Search for the cell housing the specified text and yield its [x, y] center coordinate. 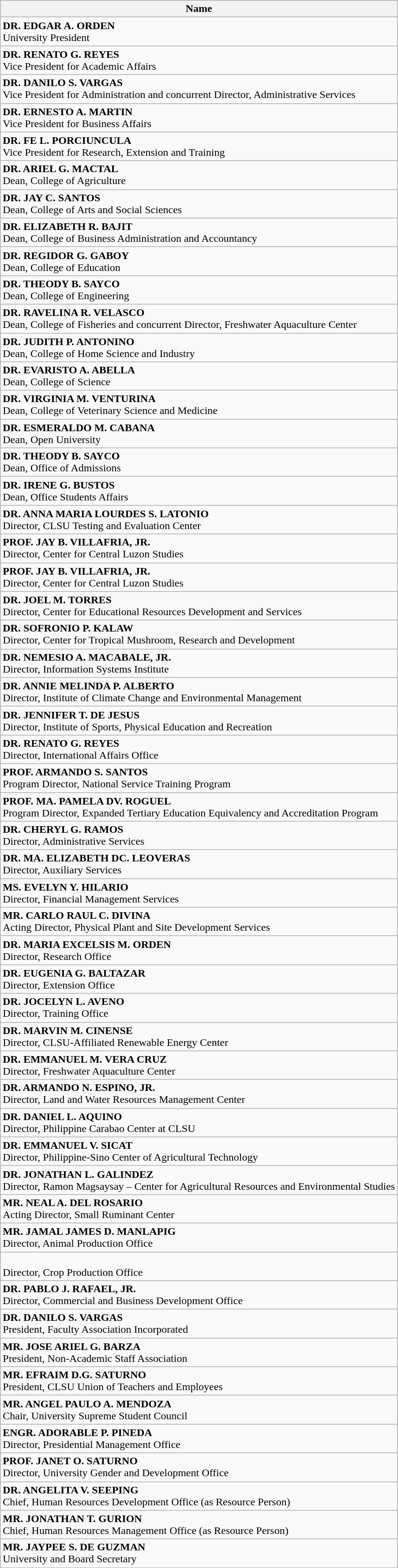
ENGR. ADORABLE P. PINEDADirector, Presidential Management Office [199, 1439]
MR. JAYPEE S. DE GUZMANUniversity and Board Secretary [199, 1553]
DR. DANIEL L. AQUINODirector, Philippine Carabao Center at CLSU [199, 1123]
DR. EVARISTO A. ABELLADean, College of Science [199, 376]
DR. CHERYL G. RAMOSDirector, Administrative Services [199, 836]
DR. THEODY B. SAYCODean, Office of Admissions [199, 463]
DR. ANGELITA V. SEEPINGChief, Human Resources Development Office (as Resource Person) [199, 1496]
DR. RAVELINA R. VELASCODean, College of Fisheries and concurrent Director, Freshwater Aquaculture Center [199, 319]
DR. MA. ELIZABETH DC. LEOVERASDirector, Auxiliary Services [199, 864]
DR. JOCELYN L. AVENODirector, Training Office [199, 1008]
PROF. ARMANDO S. SANTOSProgram Director, National Service Training Program [199, 778]
MR. ANGEL PAULO A. MENDOZAChair, University Supreme Student Council [199, 1410]
DR. EUGENIA G. BALTAZARDirector, Extension Office [199, 979]
PROF. JANET O. SATURNODirector, University Gender and Development Office [199, 1467]
DR. ANNA MARIA LOURDES S. LATONIODirector, CLSU Testing and Evaluation Center [199, 520]
DR. THEODY B. SAYCODean, College of Engineering [199, 290]
MR. JOSE ARIEL G. BARZAPresident, Non-Academic Staff Association [199, 1352]
DR. EDGAR A. ORDENUniversity President [199, 32]
DR. ARIEL G. MACTALDean, College of Agriculture [199, 175]
DR. ELIZABETH R. BAJITDean, College of Business Administration and Accountancy [199, 232]
DR. FE L. PORCIUNCULAVice President for Research, Extension and Training [199, 147]
DR. EMMANUEL M. VERA CRUZDirector, Freshwater Aquaculture Center [199, 1065]
MR. CARLO RAUL C. DIVINAActing Director, Physical Plant and Site Development Services [199, 921]
PROF. MA. PAMELA DV. ROGUELProgram Director, Expanded Tertiary Education Equivalency and Accreditation Program [199, 807]
MR. EFRAIM D.G. SATURNOPresident, CLSU Union of Teachers and Employees [199, 1381]
DR. JONATHAN L. GALINDEZDirector, Ramon Magsaysay – Center for Agricultural Resources and Environmental Studies [199, 1180]
DR. REGIDOR G. GABOYDean, College of Education [199, 261]
DR. DANILO S. VARGASVice President for Administration and concurrent Director, Administrative Services [199, 89]
DR. ERNESTO A. MARTINVice President for Business Affairs [199, 117]
MR. JAMAL JAMES D. MANLAPIGDirector, Animal Production Office [199, 1237]
DR. IRENE G. BUSTOSDean, Office Students Affairs [199, 491]
DR. NEMESIO A. MACABALE, JR.Director, Information Systems Institute [199, 663]
DR. EMMANUEL V. SICATDirector, Philippine-Sino Center of Agricultural Technology [199, 1151]
DR. SOFRONIO P. KALAWDirector, Center for Tropical Mushroom, Research and Development [199, 635]
DR. ESMERALDO M. CABANADean, Open University [199, 433]
Director, Crop Production Office [199, 1266]
DR. ARMANDO N. ESPINO, JR.Director, Land and Water Resources Management Center [199, 1094]
DR. JAY C. SANTOSDean, College of Arts and Social Sciences [199, 204]
DR. DANILO S. VARGASPresident, Faculty Association Incorporated [199, 1324]
DR. JUDITH P. ANTONINODean, College of Home Science and Industry [199, 347]
DR. JOEL M. TORRESDirector, Center for Educational Resources Development and Services [199, 605]
DR. JENNIFER T. DE JESUSDirector, Institute of Sports, Physical Education and Recreation [199, 720]
DR. RENATO G. REYESDirector, International Affairs Office [199, 749]
DR. MARVIN M. CINENSEDirector, CLSU-Affiliated Renewable Energy Center [199, 1036]
MR. JONATHAN T. GURIONChief, Human Resources Management Office (as Resource Person) [199, 1524]
MR. NEAL A. DEL ROSARIOActing Director, Small Ruminant Center [199, 1208]
DR. MARIA EXCELSIS M. ORDENDirector, Research Office [199, 951]
Name [199, 9]
DR. VIRGINIA M. VENTURINADean, College of Veterinary Science and Medicine [199, 405]
DR. RENATO G. REYESVice President for Academic Affairs [199, 60]
MS. EVELYN Y. HILARIODirector, Financial Management Services [199, 893]
DR. ANNIE MELINDA P. ALBERTODirector, Institute of Climate Change and Environmental Management [199, 692]
DR. PABLO J. RAFAEL, JR.Director, Commercial and Business Development Office [199, 1295]
